Identify which cell holds the provided text, then report its [x, y] central coordinate. 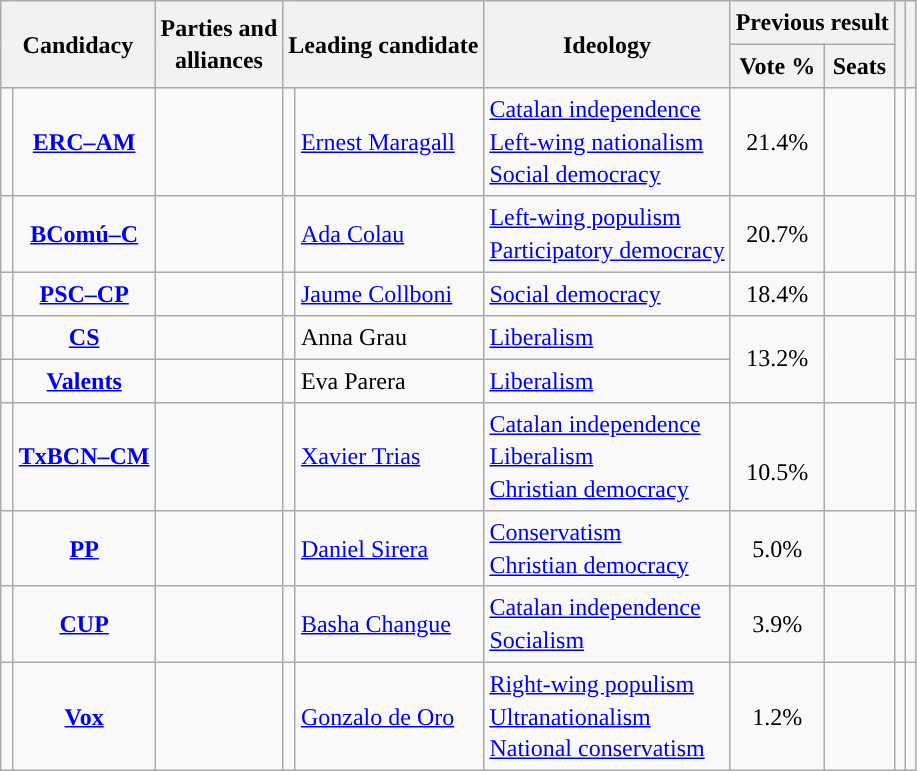
18.4% [777, 294]
ConservatismChristian democracy [607, 548]
Social democracy [607, 294]
Catalan independenceLiberalismChristian democracy [607, 456]
Ideology [607, 44]
Daniel Sirera [389, 548]
Left-wing populismParticipatory democracy [607, 234]
Vote % [777, 66]
10.5% [777, 456]
1.2% [777, 716]
21.4% [777, 142]
Candidacy [78, 44]
Eva Parera [389, 380]
BComú–C [84, 234]
PSC–CP [84, 294]
Anna Grau [389, 336]
Xavier Trias [389, 456]
20.7% [777, 234]
Ada Colau [389, 234]
PP [84, 548]
Jaume Collboni [389, 294]
Catalan independenceSocialism [607, 624]
TxBCN–CM [84, 456]
Vox [84, 716]
5.0% [777, 548]
Basha Changue [389, 624]
Parties andalliances [219, 44]
Leading candidate [384, 44]
Ernest Maragall [389, 142]
3.9% [777, 624]
Gonzalo de Oro [389, 716]
Catalan independenceLeft-wing nationalismSocial democracy [607, 142]
Valents [84, 380]
CS [84, 336]
ERC–AM [84, 142]
Seats [859, 66]
Right-wing populismUltranationalismNational conservatism [607, 716]
13.2% [777, 358]
CUP [84, 624]
Previous result [812, 22]
